Find where the given text appears and provide that cell's center as (X, Y) coordinate. 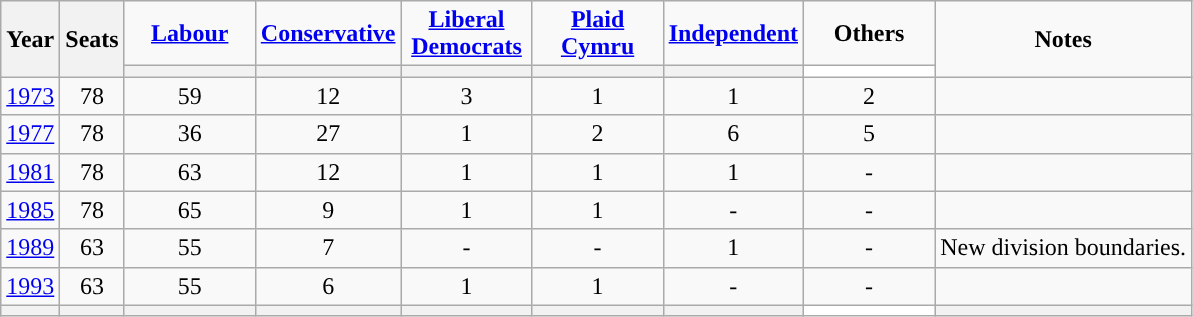
36 (190, 134)
Independent (733, 34)
Liberal Democrats (466, 34)
Plaid Cymru (598, 34)
1973 (30, 96)
1985 (30, 210)
Labour (190, 34)
1993 (30, 286)
7 (328, 248)
Seats (92, 39)
5 (870, 134)
65 (190, 210)
Year (30, 39)
Notes (1064, 39)
Others (870, 34)
1981 (30, 172)
Conservative (328, 34)
1989 (30, 248)
New division boundaries. (1064, 248)
27 (328, 134)
59 (190, 96)
1977 (30, 134)
9 (328, 210)
3 (466, 96)
